For the text-containing cell, return its midpoint in (X, Y) coordinate format. 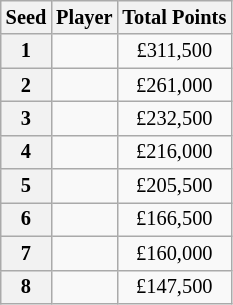
6 (26, 219)
5 (26, 186)
3 (26, 118)
8 (26, 287)
Player (84, 17)
2 (26, 85)
£261,000 (174, 85)
£166,500 (174, 219)
£311,500 (174, 51)
£147,500 (174, 287)
Seed (26, 17)
£160,000 (174, 253)
£216,000 (174, 152)
Total Points (174, 17)
7 (26, 253)
4 (26, 152)
£232,500 (174, 118)
£205,500 (174, 186)
1 (26, 51)
